Extract the [x, y] coordinate from the center of the cell holding the provided text.  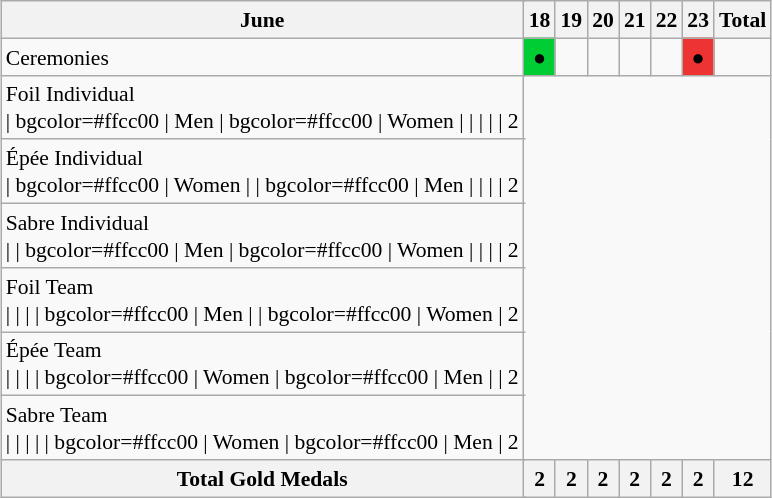
21 [635, 20]
Sabre Individual| | bgcolor=#ffcc00 | Men | bgcolor=#ffcc00 | Women | | | | 2 [262, 235]
Total [742, 20]
June [262, 20]
Foil Team| | | | bgcolor=#ffcc00 | Men | | bgcolor=#ffcc00 | Women | 2 [262, 299]
20 [603, 20]
Ceremonies [262, 56]
Foil Individual| bgcolor=#ffcc00 | Men | bgcolor=#ffcc00 | Women | | | | | 2 [262, 107]
23 [698, 20]
Épée Individual| bgcolor=#ffcc00 | Women | | bgcolor=#ffcc00 | Men | | | | 2 [262, 171]
Total Gold Medals [262, 478]
Sabre Team| | | | | bgcolor=#ffcc00 | Women | bgcolor=#ffcc00 | Men | 2 [262, 428]
18 [540, 20]
Épée Team| | | | bgcolor=#ffcc00 | Women | bgcolor=#ffcc00 | Men | | 2 [262, 364]
12 [742, 478]
22 [667, 20]
19 [571, 20]
